Locate the cell with the specified text and output its [x, y] center coordinate. 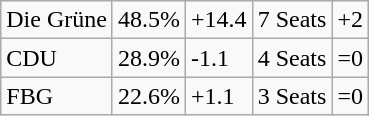
4 Seats [292, 58]
28.9% [148, 58]
CDU [57, 58]
48.5% [148, 20]
+14.4 [220, 20]
-1.1 [220, 58]
22.6% [148, 96]
3 Seats [292, 96]
+2 [350, 20]
Die Grüne [57, 20]
+1.1 [220, 96]
7 Seats [292, 20]
FBG [57, 96]
